Identify which cell holds the provided text, then report its [x, y] central coordinate. 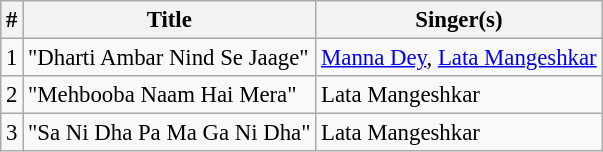
# [12, 20]
"Dharti Ambar Nind Se Jaage" [170, 58]
Manna Dey, Lata Mangeshkar [459, 58]
1 [12, 58]
Singer(s) [459, 20]
"Mehbooba Naam Hai Mera" [170, 95]
"Sa Ni Dha Pa Ma Ga Ni Dha" [170, 133]
Title [170, 20]
3 [12, 133]
2 [12, 95]
